Determine the (X, Y) coordinate at the center of the cell enclosing the given text.  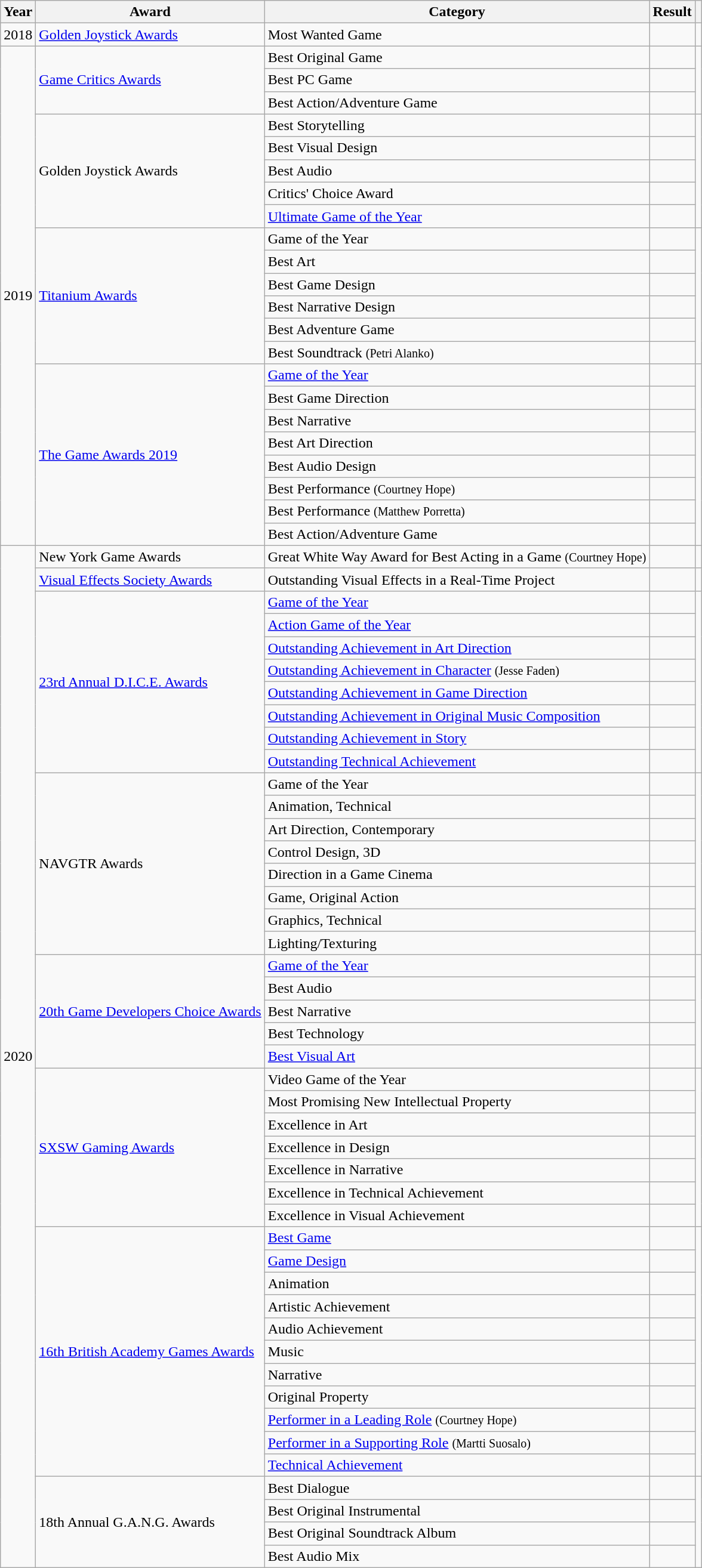
Performer in a Leading Role (Courtney Hope) (457, 1420)
Game Critics Awards (150, 80)
Outstanding Achievement in Game Direction (457, 693)
Best Original Game (457, 57)
Best Game Direction (457, 398)
Outstanding Visual Effects in a Real-Time Project (457, 579)
SXSW Gaming Awards (150, 1147)
Best Dialogue (457, 1488)
Most Promising New Intellectual Property (457, 1102)
16th British Academy Games Awards (150, 1352)
Excellence in Narrative (457, 1170)
Outstanding Achievement in Art Direction (457, 647)
Excellence in Design (457, 1147)
Original Property (457, 1397)
Titanium Awards (150, 295)
Best Storytelling (457, 125)
Game, Original Action (457, 897)
Best Narrative Design (457, 307)
Best Art (457, 261)
Artistic Achievement (457, 1306)
Critics' Choice Award (457, 193)
Best Art Direction (457, 443)
Performer in a Supporting Role (Martti Suosalo) (457, 1443)
Music (457, 1351)
Best Audio Design (457, 466)
Visual Effects Society Awards (150, 579)
Outstanding Technical Achievement (457, 761)
The Game Awards 2019 (150, 455)
Narrative (457, 1374)
Art Direction, Contemporary (457, 829)
Excellence in Art (457, 1125)
Most Wanted Game (457, 35)
20th Game Developers Choice Awards (150, 1011)
Game Design (457, 1261)
2020 (18, 1056)
Best Performance (Courtney Hope) (457, 489)
Year (18, 12)
Best Visual Design (457, 148)
Action Game of the Year (457, 625)
Best Visual Art (457, 1057)
Great White Way Award for Best Acting in a Game (Courtney Hope) (457, 557)
23rd Annual D.I.C.E. Awards (150, 681)
Outstanding Achievement in Character (Jesse Faden) (457, 671)
Lighting/Texturing (457, 943)
Result (672, 12)
Video Game of the Year (457, 1079)
Best Original Soundtrack Album (457, 1533)
Animation, Technical (457, 807)
Audio Achievement (457, 1329)
Best Technology (457, 1034)
Direction in a Game Cinema (457, 875)
Animation (457, 1283)
NAVGTR Awards (150, 863)
2018 (18, 35)
Outstanding Achievement in Original Music Composition (457, 716)
New York Game Awards (150, 557)
Best Adventure Game (457, 330)
Graphics, Technical (457, 920)
Technical Achievement (457, 1465)
Best Game (457, 1238)
Outstanding Achievement in Story (457, 739)
Best Performance (Matthew Porretta) (457, 511)
Best Original Instrumental (457, 1511)
Best Audio Mix (457, 1556)
Category (457, 12)
Control Design, 3D (457, 852)
2019 (18, 296)
18th Annual G.A.N.G. Awards (150, 1522)
Best Soundtrack (Petri Alanko) (457, 353)
Ultimate Game of the Year (457, 216)
Best PC Game (457, 80)
Excellence in Technical Achievement (457, 1193)
Award (150, 12)
Excellence in Visual Achievement (457, 1215)
Best Game Design (457, 285)
